Extract the (X, Y) coordinate from the center of the cell holding the provided text.  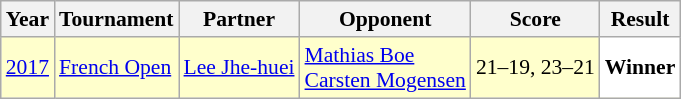
2017 (28, 68)
Mathias Boe Carsten Mogensen (386, 68)
French Open (116, 68)
Year (28, 19)
Partner (240, 19)
Result (640, 19)
Opponent (386, 19)
Score (536, 19)
Winner (640, 68)
Lee Jhe-huei (240, 68)
21–19, 23–21 (536, 68)
Tournament (116, 19)
